Capture the cell that displays the provided text and extract its (X, Y) central coordinate. 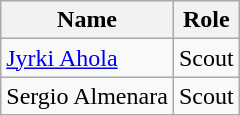
Jyrki Ahola (88, 58)
Role (206, 20)
Sergio Almenara (88, 96)
Name (88, 20)
